From the cell containing the given text, extract its center point as (X, Y) coordinate. 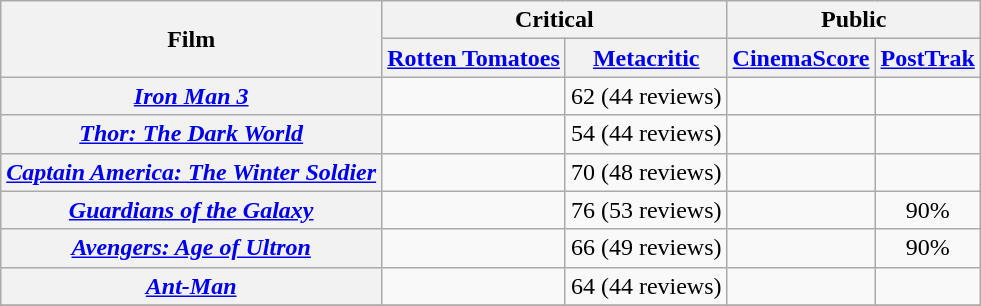
PostTrak (928, 58)
Metacritic (646, 58)
Rotten Tomatoes (474, 58)
66 (49 reviews) (646, 248)
62 (44 reviews) (646, 96)
70 (48 reviews) (646, 172)
64 (44 reviews) (646, 286)
Captain America: The Winter Soldier (192, 172)
Ant-Man (192, 286)
CinemaScore (801, 58)
Avengers: Age of Ultron (192, 248)
Thor: The Dark World (192, 134)
Public (854, 20)
54 (44 reviews) (646, 134)
Film (192, 39)
Iron Man 3 (192, 96)
Critical (554, 20)
Guardians of the Galaxy (192, 210)
76 (53 reviews) (646, 210)
